Return [X, Y] of the center of cell containing provided text 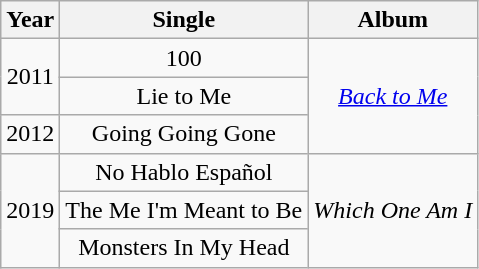
Back to Me [393, 96]
Single [184, 20]
Going Going Gone [184, 134]
No Hablo Español [184, 172]
Album [393, 20]
2019 [30, 210]
2012 [30, 134]
2011 [30, 77]
The Me I'm Meant to Be [184, 210]
Lie to Me [184, 96]
Which One Am I [393, 210]
100 [184, 58]
Monsters In My Head [184, 248]
Year [30, 20]
